Provide the (x, y) coordinate of the cell's center where the given text is located.  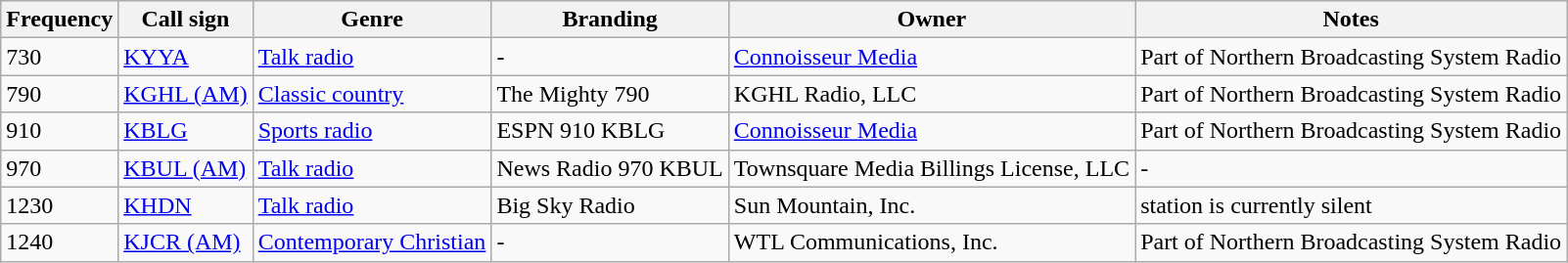
970 (60, 168)
910 (60, 131)
KHDN (186, 205)
Owner (932, 20)
KYYA (186, 57)
Sun Mountain, Inc. (932, 205)
Townsquare Media Billings License, LLC (932, 168)
station is currently silent (1351, 205)
1240 (60, 242)
1230 (60, 205)
The Mighty 790 (610, 94)
ESPN 910 KBLG (610, 131)
790 (60, 94)
Sports radio (372, 131)
KGHL Radio, LLC (932, 94)
Genre (372, 20)
Classic country (372, 94)
News Radio 970 KBUL (610, 168)
730 (60, 57)
Notes (1351, 20)
Contemporary Christian (372, 242)
Big Sky Radio (610, 205)
Frequency (60, 20)
WTL Communications, Inc. (932, 242)
KBLG (186, 131)
Branding (610, 20)
KGHL (AM) (186, 94)
KBUL (AM) (186, 168)
KJCR (AM) (186, 242)
Call sign (186, 20)
